Pinpoint the cell where the given text exists, returning its [x, y] midpoint coordinate. 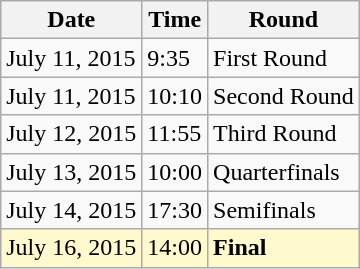
July 14, 2015 [72, 210]
First Round [284, 58]
July 16, 2015 [72, 248]
Time [175, 20]
10:10 [175, 96]
17:30 [175, 210]
Second Round [284, 96]
10:00 [175, 172]
July 13, 2015 [72, 172]
Semifinals [284, 210]
9:35 [175, 58]
14:00 [175, 248]
Third Round [284, 134]
Date [72, 20]
July 12, 2015 [72, 134]
Final [284, 248]
Round [284, 20]
Quarterfinals [284, 172]
11:55 [175, 134]
